Identify which cell holds the provided text, then report its (X, Y) central coordinate. 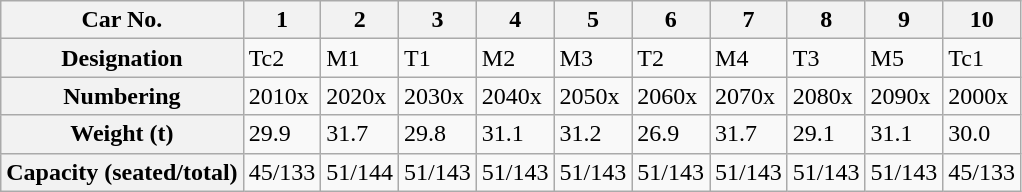
M4 (749, 58)
7 (749, 20)
3 (438, 20)
Numbering (122, 96)
2050x (593, 96)
31.2 (593, 134)
51/144 (360, 172)
Tc2 (282, 58)
2080x (826, 96)
8 (826, 20)
9 (904, 20)
2090x (904, 96)
2010x (282, 96)
Designation (122, 58)
Car No. (122, 20)
26.9 (671, 134)
1 (282, 20)
T3 (826, 58)
M2 (515, 58)
2020x (360, 96)
29.9 (282, 134)
M1 (360, 58)
M5 (904, 58)
Capacity (seated/total) (122, 172)
2 (360, 20)
Weight (t) (122, 134)
2030x (438, 96)
5 (593, 20)
10 (982, 20)
2040x (515, 96)
T2 (671, 58)
2000x (982, 96)
2060x (671, 96)
T1 (438, 58)
29.8 (438, 134)
2070x (749, 96)
29.1 (826, 134)
Tc1 (982, 58)
4 (515, 20)
30.0 (982, 134)
6 (671, 20)
M3 (593, 58)
